Pinpoint the cell where the given text exists, returning its [x, y] midpoint coordinate. 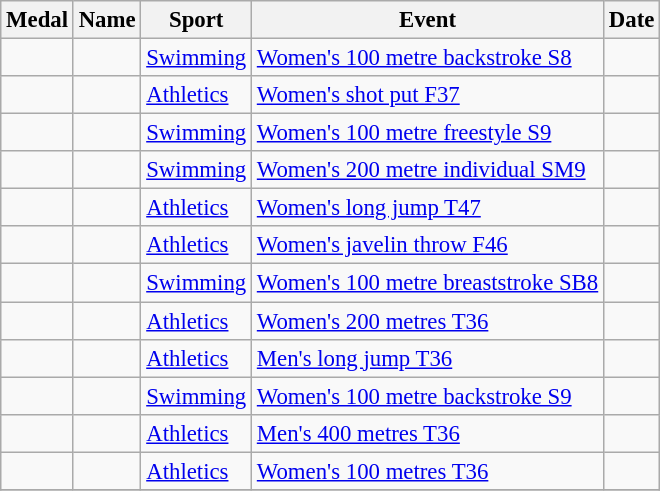
Men's 400 metres T36 [428, 433]
Women's 100 metre backstroke S9 [428, 396]
Date [632, 20]
Women's shot put F37 [428, 95]
Medal [38, 20]
Women's 100 metre backstroke S8 [428, 58]
Name [107, 20]
Sport [196, 20]
Event [428, 20]
Women's long jump T47 [428, 208]
Women's 200 metres T36 [428, 321]
Women's 100 metres T36 [428, 471]
Men's long jump T36 [428, 358]
Women's 100 metre freestyle S9 [428, 133]
Women's javelin throw F46 [428, 245]
Women's 100 metre breaststroke SB8 [428, 283]
Women's 200 metre individual SM9 [428, 170]
